Provide the [x, y] coordinate of the cell's center where the given text is located.  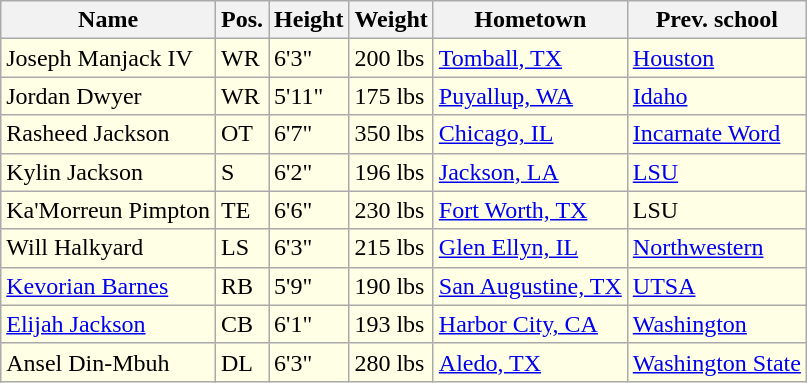
OT [242, 134]
Ka'Morreun Pimpton [108, 210]
215 lbs [391, 248]
Elijah Jackson [108, 324]
Kylin Jackson [108, 172]
230 lbs [391, 210]
200 lbs [391, 58]
Rasheed Jackson [108, 134]
Idaho [716, 96]
Washington [716, 324]
RB [242, 286]
Hometown [530, 20]
Incarnate Word [716, 134]
Harbor City, CA [530, 324]
Pos. [242, 20]
Glen Ellyn, IL [530, 248]
Jackson, LA [530, 172]
5'11" [309, 96]
6'7" [309, 134]
Northwestern [716, 248]
Prev. school [716, 20]
Aledo, TX [530, 362]
6'6" [309, 210]
190 lbs [391, 286]
5'9" [309, 286]
Jordan Dwyer [108, 96]
TE [242, 210]
S [242, 172]
DL [242, 362]
Houston [716, 58]
Washington State [716, 362]
Chicago, IL [530, 134]
Tomball, TX [530, 58]
Fort Worth, TX [530, 210]
6'1" [309, 324]
San Augustine, TX [530, 286]
Joseph Manjack IV [108, 58]
Name [108, 20]
6'2" [309, 172]
Height [309, 20]
175 lbs [391, 96]
Puyallup, WA [530, 96]
Will Halkyard [108, 248]
Ansel Din-Mbuh [108, 362]
Weight [391, 20]
Kevorian Barnes [108, 286]
196 lbs [391, 172]
CB [242, 324]
193 lbs [391, 324]
350 lbs [391, 134]
280 lbs [391, 362]
LS [242, 248]
UTSA [716, 286]
